Provide the [x, y] coordinate of the cell's center where the given text is located.  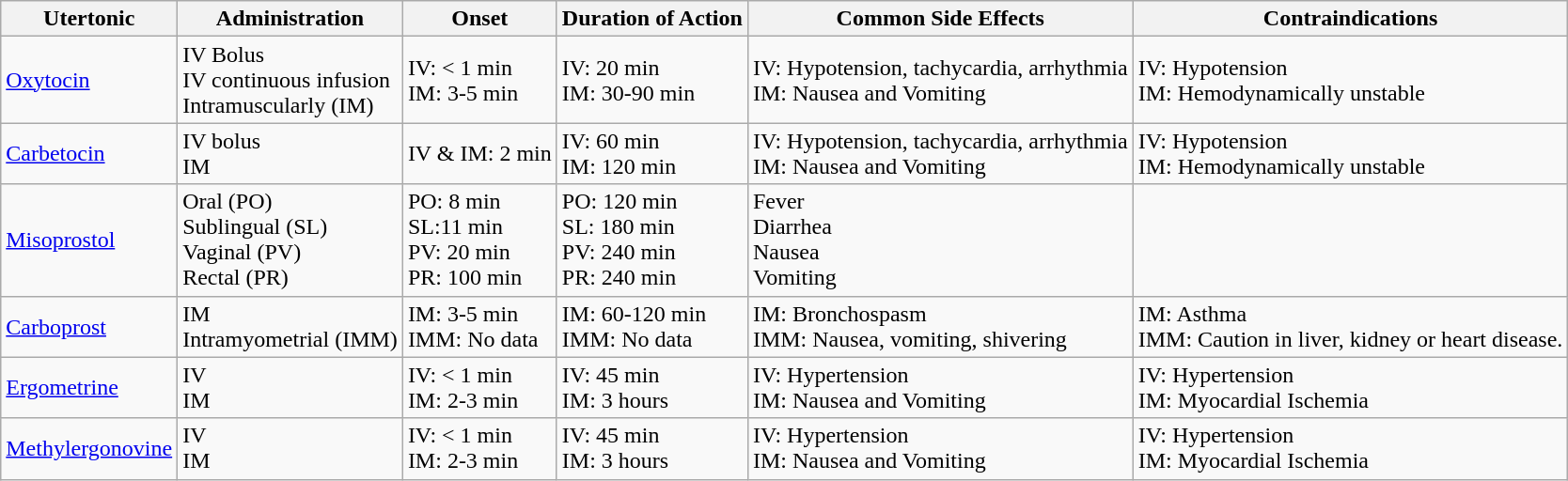
Common Side Effects [940, 19]
Ergometrine [89, 387]
Utertonic [89, 19]
Misoprostol [89, 240]
IV bolusIM [290, 154]
Methylergonovine [89, 449]
IMIntramyometrial (IMM) [290, 327]
Oxytocin [89, 80]
Contraindications [1350, 19]
PO: 8 minSL:11 minPV: 20 minPR: 100 min [479, 240]
PO: 120 minSL: 180 minPV: 240 minPR: 240 min [652, 240]
Oral (PO)Sublingual (SL)Vaginal (PV)Rectal (PR) [290, 240]
IM: AsthmaIMM: Caution in liver, kidney or heart disease. [1350, 327]
IM: 3-5 minIMM: No data [479, 327]
IV: 60 minIM: 120 min [652, 154]
Carboprost [89, 327]
IV: < 1 minIM: 3-5 min [479, 80]
Administration [290, 19]
IV BolusIV continuous infusionIntramuscularly (IM) [290, 80]
IM: 60-120 minIMM: No data [652, 327]
IV & IM: 2 min [479, 154]
IV: 20 minIM: 30-90 min [652, 80]
IM: BronchospasmIMM: Nausea, vomiting, shivering [940, 327]
Duration of Action [652, 19]
FeverDiarrheaNauseaVomiting [940, 240]
Onset [479, 19]
Carbetocin [89, 154]
